Search for the cell housing the specified text and yield its [X, Y] center coordinate. 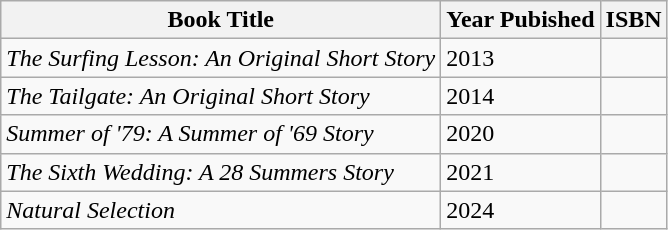
ISBN [634, 20]
2013 [520, 58]
2024 [520, 210]
The Tailgate: An Original Short Story [221, 96]
Summer of '79: A Summer of '69 Story [221, 134]
The Surfing Lesson: An Original Short Story [221, 58]
2021 [520, 172]
2020 [520, 134]
Natural Selection [221, 210]
Year Pubished [520, 20]
2014 [520, 96]
Book Title [221, 20]
The Sixth Wedding: A 28 Summers Story [221, 172]
